Find where the given text appears and provide that cell's center as (X, Y) coordinate. 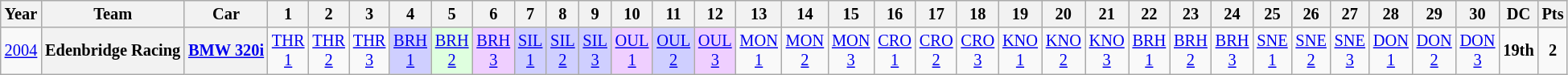
KNO1 (1020, 51)
22 (1150, 14)
SNE3 (1350, 51)
25 (1272, 14)
DON2 (1434, 51)
SIL1 (530, 51)
Year (21, 14)
THR1 (288, 51)
6 (493, 14)
Edenbridge Racing (113, 51)
2004 (21, 51)
CRO2 (936, 51)
SIL2 (562, 51)
OUL3 (715, 51)
OUL1 (632, 51)
20 (1064, 14)
8 (562, 14)
14 (805, 14)
KNO3 (1107, 51)
19 (1020, 14)
MON3 (851, 51)
12 (715, 14)
CRO3 (977, 51)
Pts (1553, 14)
29 (1434, 14)
DC (1518, 14)
Car (226, 14)
11 (673, 14)
SNE2 (1311, 51)
19th (1518, 51)
9 (595, 14)
10 (632, 14)
KNO2 (1064, 51)
28 (1391, 14)
CRO1 (895, 51)
4 (410, 14)
OUL2 (673, 51)
SIL3 (595, 51)
THR3 (369, 51)
30 (1478, 14)
18 (977, 14)
27 (1350, 14)
MON1 (759, 51)
16 (895, 14)
BMW 320i (226, 51)
7 (530, 14)
17 (936, 14)
5 (452, 14)
THR2 (328, 51)
15 (851, 14)
23 (1191, 14)
SNE1 (1272, 51)
MON2 (805, 51)
24 (1233, 14)
DON1 (1391, 51)
1 (288, 14)
Team (113, 14)
13 (759, 14)
26 (1311, 14)
21 (1107, 14)
3 (369, 14)
DON3 (1478, 51)
